Capture the cell that displays the provided text and extract its (X, Y) central coordinate. 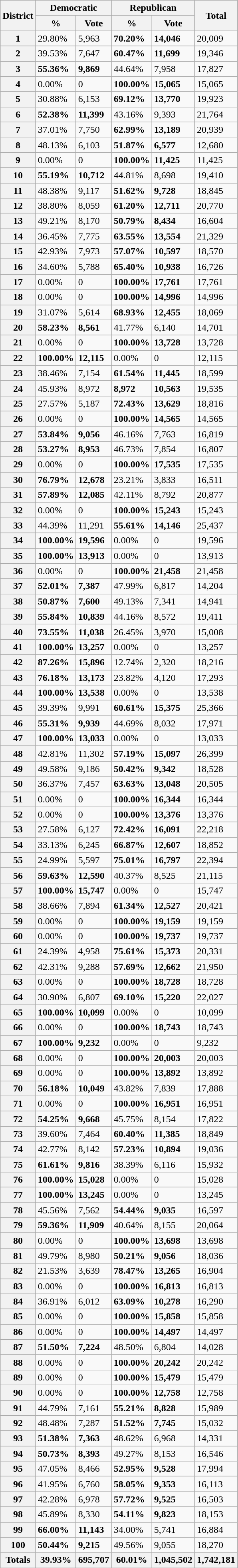
8,155 (173, 1225)
38 (18, 601)
39.39% (56, 708)
66.00% (56, 1530)
13,554 (173, 236)
57.69% (132, 967)
80 (18, 1241)
Total (216, 16)
49.56% (132, 1545)
93 (18, 1438)
10,839 (93, 616)
68.93% (132, 312)
18,852 (216, 845)
100 (18, 1545)
9,525 (173, 1499)
40.64% (132, 1225)
52.95% (132, 1469)
4,120 (173, 678)
51.52% (132, 1423)
15,032 (216, 1423)
22,394 (216, 860)
69.10% (132, 997)
61.54% (132, 373)
29 (18, 465)
2 (18, 54)
17,827 (216, 69)
5,963 (93, 38)
45.75% (132, 1119)
38.39% (132, 1165)
5,741 (173, 1530)
16,604 (216, 221)
21,329 (216, 236)
44 (18, 693)
11,699 (173, 54)
Totals (18, 1560)
5,597 (93, 860)
56.18% (56, 1088)
55.19% (56, 175)
76.79% (56, 480)
46 (18, 723)
30.90% (56, 997)
18,069 (216, 312)
65 (18, 1012)
39.53% (56, 54)
35 (18, 556)
31.07% (56, 312)
45.93% (56, 388)
55 (18, 860)
68 (18, 1058)
8,572 (173, 616)
9,816 (93, 1165)
10,563 (173, 388)
15,989 (216, 1408)
62 (18, 967)
6,760 (93, 1484)
9,528 (173, 1469)
6,103 (93, 145)
16,807 (216, 449)
76.18% (56, 678)
20,009 (216, 38)
12,590 (93, 875)
51.38% (56, 1438)
54 (18, 845)
11,399 (93, 114)
37 (18, 586)
15,373 (173, 952)
49 (18, 769)
19,410 (216, 175)
38.80% (56, 206)
20,939 (216, 130)
6,978 (93, 1499)
32 (18, 510)
34 (18, 541)
48.13% (56, 145)
12.74% (132, 662)
78.47% (132, 1271)
49.79% (56, 1256)
73.55% (56, 632)
7,387 (93, 586)
76 (18, 1180)
44.16% (132, 616)
26 (18, 419)
60.40% (132, 1134)
23.82% (132, 678)
42.31% (56, 967)
79 (18, 1225)
18,528 (216, 769)
16,819 (216, 434)
9,991 (93, 708)
11,302 (93, 754)
25,366 (216, 708)
55.21% (132, 1408)
13,048 (173, 784)
7,600 (93, 601)
3,970 (173, 632)
12,607 (173, 845)
42.77% (56, 1149)
9,055 (173, 1545)
61.61% (56, 1165)
7,958 (173, 69)
41.95% (56, 1484)
63.63% (132, 784)
27.57% (56, 403)
63 (18, 982)
57.07% (132, 251)
83 (18, 1286)
7,839 (173, 1088)
57 (18, 890)
36 (18, 571)
13,189 (173, 130)
30.88% (56, 99)
17,293 (216, 678)
6,140 (173, 327)
12,711 (173, 206)
6,116 (173, 1165)
18,816 (216, 403)
13,173 (93, 678)
12 (18, 206)
7,763 (173, 434)
1,742,181 (216, 1560)
55.36% (56, 69)
34.60% (56, 267)
8 (18, 145)
Democratic (73, 8)
17,822 (216, 1119)
49.21% (56, 221)
7,647 (93, 54)
45.56% (56, 1210)
94 (18, 1454)
17,888 (216, 1088)
19,036 (216, 1149)
2,320 (173, 662)
36.91% (56, 1301)
18,845 (216, 191)
84 (18, 1301)
48.50% (132, 1347)
39.60% (56, 1134)
14,331 (216, 1438)
61.20% (132, 206)
75 (18, 1165)
63.55% (132, 236)
15,896 (93, 662)
9,288 (93, 967)
7,562 (93, 1210)
88 (18, 1362)
9,728 (173, 191)
16,113 (216, 1484)
29.80% (56, 38)
8,792 (173, 495)
5,788 (93, 267)
43.16% (132, 114)
69.12% (132, 99)
43 (18, 678)
28 (18, 449)
75.01% (132, 860)
49.13% (132, 601)
20,331 (216, 952)
6,804 (173, 1347)
6,807 (93, 997)
55.61% (132, 525)
18,570 (216, 251)
11,143 (93, 1530)
7,775 (93, 236)
24.99% (56, 860)
44.79% (56, 1408)
8,153 (173, 1454)
1 (18, 38)
92 (18, 1423)
7,457 (93, 784)
16,884 (216, 1530)
72.43% (132, 403)
13 (18, 221)
7,750 (93, 130)
9,939 (93, 723)
65.40% (132, 267)
5,614 (93, 312)
72.42% (132, 830)
6,153 (93, 99)
62.99% (132, 130)
48 (18, 754)
58 (18, 906)
18 (18, 297)
41.77% (132, 327)
15,220 (173, 997)
87 (18, 1347)
25,437 (216, 525)
11,385 (173, 1134)
6,968 (173, 1438)
14,028 (216, 1347)
18,153 (216, 1514)
8,434 (173, 221)
66 (18, 1027)
15,375 (173, 708)
20,064 (216, 1225)
61 (18, 952)
7,341 (173, 601)
42.93% (56, 251)
13,770 (173, 99)
5,187 (93, 403)
42 (18, 662)
10,278 (173, 1301)
38.46% (56, 373)
12,680 (216, 145)
63.09% (132, 1301)
22,027 (216, 997)
9,035 (173, 1210)
64 (18, 997)
16,091 (173, 830)
59.36% (56, 1225)
4 (18, 84)
8,170 (93, 221)
25 (18, 403)
8,142 (93, 1149)
60 (18, 936)
9,823 (173, 1514)
17 (18, 282)
54.44% (132, 1210)
59 (18, 921)
50.79% (132, 221)
10 (18, 175)
12,662 (173, 967)
53 (18, 830)
56 (18, 875)
60.01% (132, 1560)
19,535 (216, 388)
60.61% (132, 708)
52 (18, 814)
9,869 (93, 69)
8,980 (93, 1256)
57.89% (56, 495)
44.64% (132, 69)
77 (18, 1195)
6,127 (93, 830)
20,877 (216, 495)
22 (18, 358)
53.27% (56, 449)
7,745 (173, 1423)
73 (18, 1134)
14,046 (173, 38)
3,639 (93, 1271)
47 (18, 738)
6,012 (93, 1301)
61.34% (132, 906)
51.50% (56, 1347)
3 (18, 69)
89 (18, 1377)
695,707 (93, 1560)
55.84% (56, 616)
8,698 (173, 175)
55.31% (56, 723)
58.05% (132, 1484)
5 (18, 99)
48.38% (56, 191)
16,726 (216, 267)
6 (18, 114)
21.53% (56, 1271)
42.81% (56, 754)
44.81% (132, 175)
7,161 (93, 1408)
26.45% (132, 632)
50 (18, 784)
57.19% (132, 754)
95 (18, 1469)
9,668 (93, 1119)
7 (18, 130)
21,950 (216, 967)
54.11% (132, 1514)
Republican (153, 8)
50.42% (132, 769)
7,973 (93, 251)
46.73% (132, 449)
15,932 (216, 1165)
23.21% (132, 480)
14,204 (216, 586)
97 (18, 1499)
16,546 (216, 1454)
81 (18, 1256)
11,291 (93, 525)
19,346 (216, 54)
85 (18, 1317)
18,599 (216, 373)
10,712 (93, 175)
8,953 (93, 449)
7,224 (93, 1347)
39 (18, 616)
9 (18, 160)
47.05% (56, 1469)
23 (18, 373)
42.28% (56, 1499)
86 (18, 1332)
19 (18, 312)
8,154 (173, 1119)
59.63% (56, 875)
18,216 (216, 662)
16,597 (216, 1210)
10,049 (93, 1088)
1,045,502 (173, 1560)
44.39% (56, 525)
75.61% (132, 952)
15,008 (216, 632)
20,770 (216, 206)
24.39% (56, 952)
12,085 (93, 495)
70 (18, 1088)
37.01% (56, 130)
19,923 (216, 99)
10,894 (173, 1149)
47.99% (132, 586)
49.58% (56, 769)
48.48% (56, 1423)
33 (18, 525)
9,353 (173, 1484)
16,511 (216, 480)
4,958 (93, 952)
8,828 (173, 1408)
45.89% (56, 1514)
17,994 (216, 1469)
10,597 (173, 251)
27.58% (56, 830)
42.11% (132, 495)
16 (18, 267)
40.37% (132, 875)
52.38% (56, 114)
8,059 (93, 206)
78 (18, 1210)
71 (18, 1103)
16,290 (216, 1301)
12,455 (173, 312)
19,411 (216, 616)
57.72% (132, 1499)
60.47% (132, 54)
12,527 (173, 906)
74 (18, 1149)
9,215 (93, 1545)
20 (18, 327)
82 (18, 1271)
6,817 (173, 586)
34.00% (132, 1530)
9,186 (93, 769)
50.87% (56, 601)
90 (18, 1392)
57.23% (132, 1149)
9,117 (93, 191)
31 (18, 495)
13,629 (173, 403)
51 (18, 799)
50.21% (132, 1256)
14,146 (173, 525)
41 (18, 647)
7,363 (93, 1438)
51.87% (132, 145)
11 (18, 191)
8,525 (173, 875)
53.84% (56, 434)
24 (18, 388)
7,464 (93, 1134)
98 (18, 1514)
8,393 (93, 1454)
48.62% (132, 1438)
13,265 (173, 1271)
10,938 (173, 267)
21 (18, 343)
51.62% (132, 191)
18,270 (216, 1545)
54.25% (56, 1119)
40 (18, 632)
21,115 (216, 875)
38.66% (56, 906)
50.73% (56, 1454)
15,097 (173, 754)
15 (18, 251)
67 (18, 1043)
27 (18, 434)
9,393 (173, 114)
18,036 (216, 1256)
50.44% (56, 1545)
33.13% (56, 845)
8,330 (93, 1514)
20,421 (216, 906)
16,503 (216, 1499)
87.26% (56, 662)
District (18, 16)
69 (18, 1073)
6,577 (173, 145)
45 (18, 708)
11,038 (93, 632)
66.87% (132, 845)
91 (18, 1408)
14 (18, 236)
72 (18, 1119)
46.16% (132, 434)
49.27% (132, 1454)
26,399 (216, 754)
9,342 (173, 769)
44.69% (132, 723)
43.82% (132, 1088)
7,154 (93, 373)
21,764 (216, 114)
16,904 (216, 1271)
8,561 (93, 327)
8,032 (173, 723)
17,971 (216, 723)
7,854 (173, 449)
11,909 (93, 1225)
30 (18, 480)
22,218 (216, 830)
20,505 (216, 784)
39.93% (56, 1560)
14,701 (216, 327)
12,678 (93, 480)
36.45% (56, 236)
8,466 (93, 1469)
6,245 (93, 845)
7,894 (93, 906)
70.20% (132, 38)
99 (18, 1530)
16,797 (173, 860)
96 (18, 1484)
52.01% (56, 586)
3,833 (173, 480)
58.23% (56, 327)
11,445 (173, 373)
36.37% (56, 784)
18,849 (216, 1134)
7,287 (93, 1423)
14,941 (216, 601)
